For the text-containing cell, return its midpoint in [x, y] coordinate format. 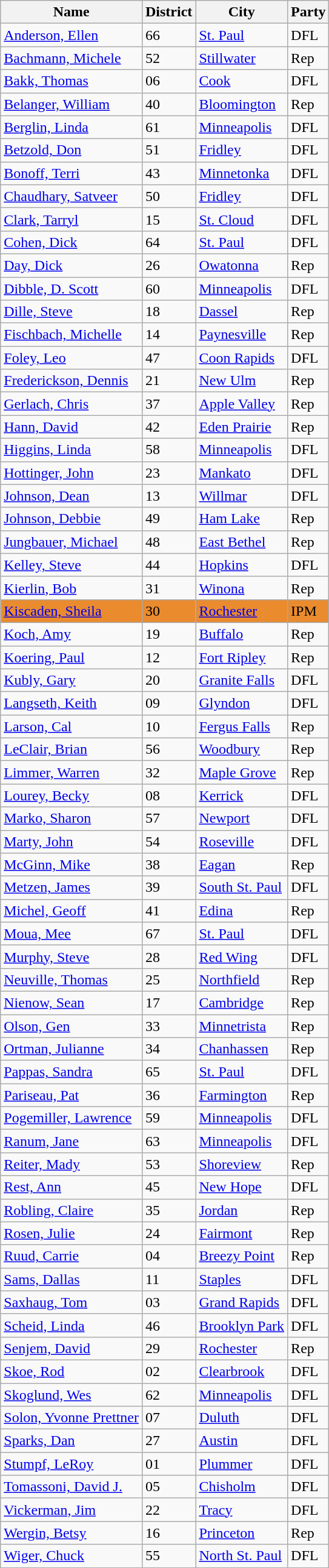
28 [168, 957]
Princeton [242, 1533]
Red Wing [242, 957]
54 [168, 842]
67 [168, 934]
Brooklyn Park [242, 1325]
41 [168, 911]
Minnetonka [242, 173]
22 [168, 1510]
Paynesville [242, 335]
Rest, Ann [71, 1187]
04 [168, 1256]
Name [71, 12]
18 [168, 312]
Breezy Point [242, 1256]
Pappas, Sandra [71, 1072]
01 [168, 1464]
Coon Rapids [242, 358]
Northfield [242, 980]
Hann, David [71, 427]
08 [168, 796]
Murphy, Steve [71, 957]
City [242, 12]
47 [168, 358]
Ortman, Julianne [71, 1049]
Clark, Tarryl [71, 219]
Edina [242, 911]
St. Cloud [242, 219]
Chisholm [242, 1487]
39 [168, 888]
Granite Falls [242, 680]
Cook [242, 81]
32 [168, 772]
Foley, Leo [71, 358]
Maple Grove [242, 772]
Kelley, Steve [71, 565]
63 [168, 1141]
48 [168, 542]
Marko, Sharon [71, 819]
Apple Valley [242, 404]
Hottinger, John [71, 473]
Larson, Cal [71, 726]
40 [168, 104]
Robling, Claire [71, 1210]
13 [168, 496]
Ranum, Jane [71, 1141]
64 [168, 242]
Betzold, Don [71, 150]
Gerlach, Chris [71, 404]
14 [168, 335]
Langseth, Keith [71, 703]
Chanhassen [242, 1049]
Chaudhary, Satveer [71, 196]
Berglin, Linda [71, 127]
Tracy [242, 1510]
Lourey, Becky [71, 796]
Anderson, Ellen [71, 35]
16 [168, 1533]
Woodbury [242, 749]
Dille, Steve [71, 312]
North St. Paul [242, 1556]
03 [168, 1302]
Farmington [242, 1095]
53 [168, 1164]
20 [168, 680]
42 [168, 427]
Bachmann, Michele [71, 58]
South St. Paul [242, 888]
LeClair, Brian [71, 749]
37 [168, 404]
02 [168, 1371]
Eden Prairie [242, 427]
24 [168, 1233]
19 [168, 634]
49 [168, 519]
Fergus Falls [242, 726]
Pogemiller, Lawrence [71, 1118]
Belanger, William [71, 104]
09 [168, 703]
Nienow, Sean [71, 1003]
59 [168, 1118]
McGinn, Mike [71, 865]
Roseville [242, 842]
27 [168, 1441]
Cohen, Dick [71, 242]
Koch, Amy [71, 634]
Neuville, Thomas [71, 980]
Owatonna [242, 265]
Ham Lake [242, 519]
Reiter, Mady [71, 1164]
Glyndon [242, 703]
Fairmont [242, 1233]
Fischbach, Michelle [71, 335]
Day, Dick [71, 265]
55 [168, 1556]
60 [168, 289]
Jordan [242, 1210]
IPM [308, 611]
Austin [242, 1441]
23 [168, 473]
Vickerman, Jim [71, 1510]
Sams, Dallas [71, 1279]
Cambridge [242, 1003]
Moua, Mee [71, 934]
Wergin, Betsy [71, 1533]
36 [168, 1095]
Minnetrista [242, 1026]
Grand Rapids [242, 1302]
10 [168, 726]
Stumpf, LeRoy [71, 1464]
38 [168, 865]
17 [168, 1003]
Ruud, Carrie [71, 1256]
Kiscaden, Sheila [71, 611]
44 [168, 565]
Winona [242, 588]
Staples [242, 1279]
21 [168, 381]
Bloomington [242, 104]
Bakk, Thomas [71, 81]
Skoe, Rod [71, 1371]
05 [168, 1487]
15 [168, 219]
43 [168, 173]
Tomassoni, David J. [71, 1487]
Limmer, Warren [71, 772]
12 [168, 657]
Frederickson, Dennis [71, 381]
65 [168, 1072]
Scheid, Linda [71, 1325]
26 [168, 265]
61 [168, 127]
Johnson, Debbie [71, 519]
Shoreview [242, 1164]
Jungbauer, Michael [71, 542]
11 [168, 1279]
Higgins, Linda [71, 450]
Plummer [242, 1464]
Rosen, Julie [71, 1233]
Olson, Gen [71, 1026]
District [168, 12]
Willmar [242, 496]
Kubly, Gary [71, 680]
Michel, Geoff [71, 911]
Wiger, Chuck [71, 1556]
Hopkins [242, 565]
Metzen, James [71, 888]
56 [168, 749]
Koering, Paul [71, 657]
Newport [242, 819]
Stillwater [242, 58]
Dassel [242, 312]
Buffalo [242, 634]
57 [168, 819]
46 [168, 1325]
52 [168, 58]
Clearbrook [242, 1371]
62 [168, 1394]
Dibble, D. Scott [71, 289]
50 [168, 196]
Bonoff, Terri [71, 173]
Solon, Yvonne Prettner [71, 1418]
25 [168, 980]
East Bethel [242, 542]
06 [168, 81]
07 [168, 1418]
35 [168, 1210]
Skoglund, Wes [71, 1394]
66 [168, 35]
Fort Ripley [242, 657]
Senjem, David [71, 1348]
Marty, John [71, 842]
Kerrick [242, 796]
29 [168, 1348]
New Ulm [242, 381]
New Hope [242, 1187]
33 [168, 1026]
Kierlin, Bob [71, 588]
Pariseau, Pat [71, 1095]
Eagan [242, 865]
Party [308, 12]
Duluth [242, 1418]
Saxhaug, Tom [71, 1302]
Mankato [242, 473]
Johnson, Dean [71, 496]
31 [168, 588]
45 [168, 1187]
58 [168, 450]
51 [168, 150]
30 [168, 611]
Sparks, Dan [71, 1441]
34 [168, 1049]
